Extract the (X, Y) coordinate from the center of the cell holding the provided text.  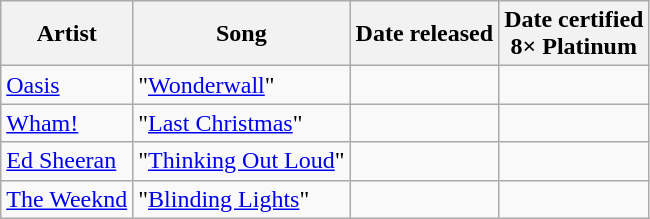
"Last Christmas" (242, 123)
"Thinking Out Loud" (242, 161)
Oasis (67, 85)
The Weeknd (67, 199)
Wham! (67, 123)
"Blinding Lights" (242, 199)
"Wonderwall" (242, 85)
Date certified8× Platinum (574, 34)
Artist (67, 34)
Date released (424, 34)
Song (242, 34)
Ed Sheeran (67, 161)
